Find where the given text appears and provide that cell's center as (X, Y) coordinate. 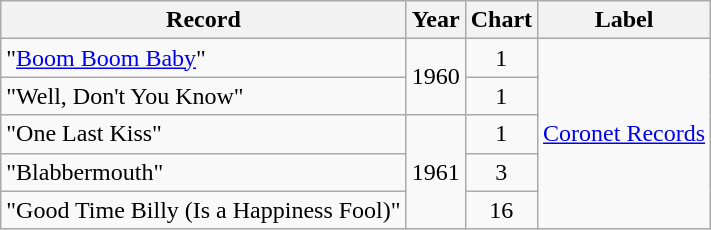
"Blabbermouth" (204, 172)
Coronet Records (624, 134)
Year (436, 20)
Record (204, 20)
Label (624, 20)
1960 (436, 77)
1961 (436, 172)
"Well, Don't You Know" (204, 96)
"Boom Boom Baby" (204, 58)
"Good Time Billy (Is a Happiness Fool)" (204, 210)
16 (501, 210)
3 (501, 172)
Chart (501, 20)
"One Last Kiss" (204, 134)
